Identify which cell holds the provided text, then report its [x, y] central coordinate. 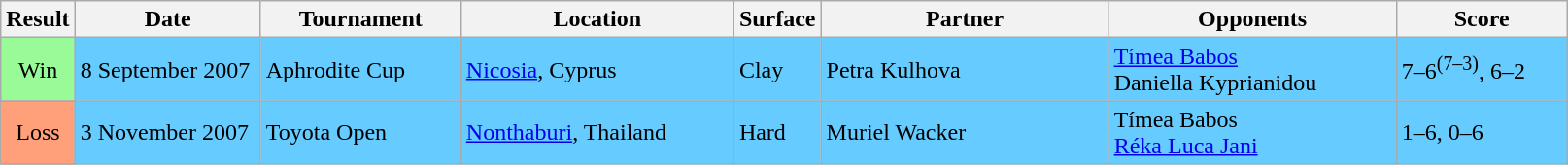
1–6, 0–6 [1482, 132]
Opponents [1252, 19]
Aphrodite Cup [360, 70]
8 September 2007 [167, 70]
Tímea Babos Réka Luca Jani [1252, 132]
Hard [777, 132]
Clay [777, 70]
Partner [965, 19]
Muriel Wacker [965, 132]
Loss [38, 132]
Nonthaburi, Thailand [597, 132]
Score [1482, 19]
Tournament [360, 19]
3 November 2007 [167, 132]
Win [38, 70]
7–6(7–3), 6–2 [1482, 70]
Tímea Babos Daniella Kyprianidou [1252, 70]
Location [597, 19]
Petra Kulhova [965, 70]
Result [38, 19]
Toyota Open [360, 132]
Date [167, 19]
Surface [777, 19]
Nicosia, Cyprus [597, 70]
